Pinpoint the cell where the given text exists, returning its [X, Y] midpoint coordinate. 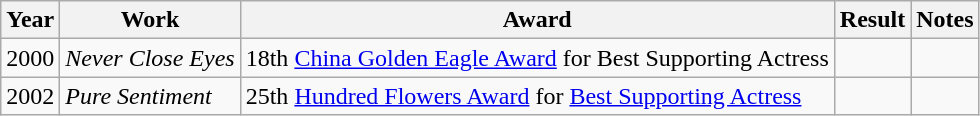
Pure Sentiment [150, 96]
Year [30, 20]
2000 [30, 58]
Result [872, 20]
Work [150, 20]
25th Hundred Flowers Award for Best Supporting Actress [537, 96]
Award [537, 20]
2002 [30, 96]
18th China Golden Eagle Award for Best Supporting Actress [537, 58]
Notes [945, 20]
Never Close Eyes [150, 58]
